Output the (X, Y) coordinate of the center of the cell containing the given text.  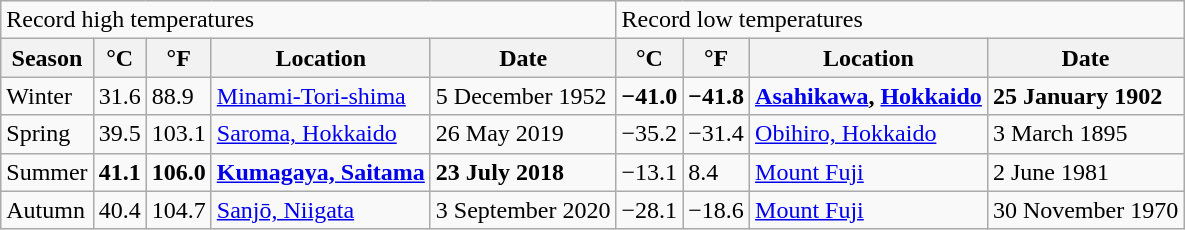
−28.1 (650, 210)
−31.4 (716, 134)
Winter (47, 96)
3 March 1895 (1085, 134)
31.6 (120, 96)
8.4 (716, 172)
30 November 1970 (1085, 210)
Autumn (47, 210)
106.0 (178, 172)
Spring (47, 134)
Record low temperatures (900, 20)
−35.2 (650, 134)
Minami-Tori-shima (320, 96)
23 July 2018 (523, 172)
Kumagaya, Saitama (320, 172)
Season (47, 58)
−18.6 (716, 210)
−41.8 (716, 96)
88.9 (178, 96)
41.1 (120, 172)
Summer (47, 172)
Record high temperatures (308, 20)
26 May 2019 (523, 134)
39.5 (120, 134)
2 June 1981 (1085, 172)
103.1 (178, 134)
Obihiro, Hokkaido (869, 134)
104.7 (178, 210)
3 September 2020 (523, 210)
40.4 (120, 210)
Asahikawa, Hokkaido (869, 96)
Saroma, Hokkaido (320, 134)
−13.1 (650, 172)
25 January 1902 (1085, 96)
5 December 1952 (523, 96)
−41.0 (650, 96)
Sanjō, Niigata (320, 210)
